Detect which cell encompasses the target text, then output its [x, y] center coordinate. 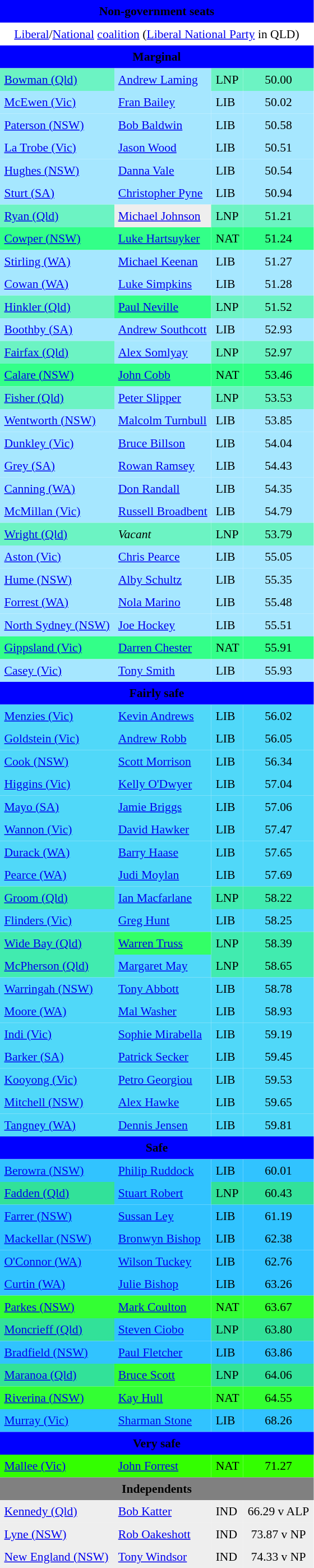
Higgins (Vic) [57, 784]
Tony Abbott [163, 988]
58.65 [278, 966]
Paul Fletcher [163, 1352]
Luke Hartsuyker [163, 239]
61.19 [278, 1216]
Wilson Tuckey [163, 1261]
Mallee (Vic) [57, 1466]
Sophie Mirabella [163, 1034]
66.29 v ALP [278, 1511]
Warringah (NSW) [57, 988]
Michael Keenan [163, 261]
Moore (WA) [57, 1011]
Stuart Robert [163, 1193]
Warren Truss [163, 943]
Margaret May [163, 966]
Kooyong (Vic) [57, 1079]
Malcolm Turnbull [163, 420]
Fadden (Qld) [57, 1193]
Goldstein (Vic) [57, 739]
Sturt (SA) [57, 193]
Paterson (NSW) [57, 125]
50.58 [278, 125]
Durack (WA) [57, 852]
51.24 [278, 239]
Steven Ciobo [163, 1329]
59.19 [278, 1034]
Danna Vale [163, 170]
63.67 [278, 1306]
Petro Georgiou [163, 1079]
55.35 [278, 579]
54.04 [278, 443]
73.87 v NP [278, 1534]
Stirling (WA) [57, 261]
55.93 [278, 670]
Marginal [157, 57]
Vacant [163, 534]
Cowan (WA) [57, 284]
54.79 [278, 511]
Fairfax (Qld) [57, 352]
Flinders (Vic) [57, 920]
Sharman Stone [163, 1420]
Darren Chester [163, 648]
59.45 [278, 1057]
53.85 [278, 420]
Bowman (Qld) [57, 79]
Tangney (WA) [57, 1125]
Murray (Vic) [57, 1420]
Bradfield (NSW) [57, 1352]
Cook (NSW) [57, 761]
Lyne (NSW) [57, 1534]
Maranoa (Qld) [57, 1375]
53.79 [278, 534]
Luke Simpkins [163, 284]
63.80 [278, 1329]
Groom (Qld) [57, 897]
57.69 [278, 875]
Farrer (NSW) [57, 1216]
Patrick Secker [163, 1057]
59.81 [278, 1125]
New England (NSW) [57, 1557]
57.47 [278, 829]
59.53 [278, 1079]
50.02 [278, 102]
Bob Baldwin [163, 125]
Bronwyn Bishop [163, 1239]
Mayo (SA) [57, 806]
Jason Wood [163, 148]
58.39 [278, 943]
Riverina (NSW) [57, 1397]
Gippsland (Vic) [57, 648]
Paul Neville [163, 306]
53.53 [278, 397]
51.52 [278, 306]
Andrew Southcott [163, 329]
Wentworth (NSW) [57, 420]
McPherson (Qld) [57, 966]
Alby Schultz [163, 579]
Non-government seats [157, 11]
74.33 v NP [278, 1557]
Mitchell (NSW) [57, 1102]
51.27 [278, 261]
63.86 [278, 1352]
Hinkler (Qld) [57, 306]
57.65 [278, 852]
Alex Hawke [163, 1102]
John Forrest [163, 1466]
51.21 [278, 216]
Andrew Robb [163, 739]
Very safe [157, 1443]
58.93 [278, 1011]
Curtin (WA) [57, 1284]
56.34 [278, 761]
55.05 [278, 557]
55.51 [278, 625]
Rob Oakeshott [163, 1534]
Hume (NSW) [57, 579]
Ian Macfarlane [163, 897]
Independents [157, 1488]
Grey (SA) [57, 466]
Wright (Qld) [57, 534]
Boothby (SA) [57, 329]
Kennedy (Qld) [57, 1511]
Mark Coulton [163, 1306]
55.48 [278, 602]
59.65 [278, 1102]
David Hawker [163, 829]
Wannon (Vic) [57, 829]
Mackellar (NSW) [57, 1239]
Don Randall [163, 488]
Hughes (NSW) [57, 170]
Barker (SA) [57, 1057]
Fran Bailey [163, 102]
63.26 [278, 1284]
La Trobe (Vic) [57, 148]
68.26 [278, 1420]
54.43 [278, 466]
Rowan Ramsey [163, 466]
Julie Bishop [163, 1284]
Nola Marino [163, 602]
Tony Smith [163, 670]
56.05 [278, 739]
62.76 [278, 1261]
Indi (Vic) [57, 1034]
52.93 [278, 329]
57.04 [278, 784]
McEwen (Vic) [57, 102]
Ryan (Qld) [57, 216]
Aston (Vic) [57, 557]
North Sydney (NSW) [57, 625]
Barry Haase [163, 852]
Sussan Ley [163, 1216]
Canning (WA) [57, 488]
Casey (Vic) [57, 670]
71.27 [278, 1466]
Pearce (WA) [57, 875]
Chris Pearce [163, 557]
Judi Moylan [163, 875]
50.54 [278, 170]
51.28 [278, 284]
Christopher Pyne [163, 193]
55.91 [278, 648]
60.43 [278, 1193]
50.94 [278, 193]
Mal Washer [163, 1011]
52.97 [278, 352]
John Cobb [163, 375]
Cowper (NSW) [57, 239]
Wide Bay (Qld) [57, 943]
Parkes (NSW) [57, 1306]
Alex Somlyay [163, 352]
58.78 [278, 988]
McMillan (Vic) [57, 511]
Scott Morrison [163, 761]
50.00 [278, 79]
62.38 [278, 1239]
Andrew Laming [163, 79]
Dennis Jensen [163, 1125]
Joe Hockey [163, 625]
Philip Ruddock [163, 1170]
O'Connor (WA) [57, 1261]
Kay Hull [163, 1397]
54.35 [278, 488]
Safe [157, 1148]
58.25 [278, 920]
Peter Slipper [163, 397]
Berowra (NSW) [57, 1170]
58.22 [278, 897]
Moncrieff (Qld) [57, 1329]
Kelly O'Dwyer [163, 784]
57.06 [278, 806]
Bruce Billson [163, 443]
50.51 [278, 148]
Jamie Briggs [163, 806]
Kevin Andrews [163, 716]
Menzies (Vic) [57, 716]
64.55 [278, 1397]
Dunkley (Vic) [57, 443]
Bob Katter [163, 1511]
Bruce Scott [163, 1375]
Liberal/National coalition (Liberal National Party in QLD) [157, 34]
Fisher (Qld) [57, 397]
Forrest (WA) [57, 602]
Fairly safe [157, 693]
Russell Broadbent [163, 511]
Tony Windsor [163, 1557]
64.06 [278, 1375]
53.46 [278, 375]
60.01 [278, 1170]
Greg Hunt [163, 920]
Michael Johnson [163, 216]
56.02 [278, 716]
Calare (NSW) [57, 375]
